Search for the cell housing the specified text and yield its (X, Y) center coordinate. 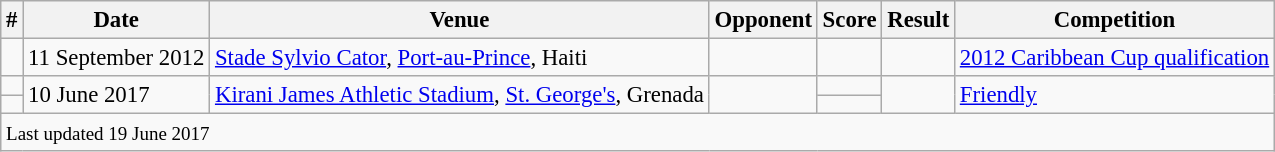
Friendly (1115, 95)
10 June 2017 (116, 95)
Last updated 19 June 2017 (638, 133)
11 September 2012 (116, 58)
Opponent (763, 20)
Score (850, 20)
Date (116, 20)
2012 Caribbean Cup qualification (1115, 58)
Stade Sylvio Cator, Port-au-Prince, Haiti (460, 58)
Kirani James Athletic Stadium, St. George's, Grenada (460, 95)
Competition (1115, 20)
Result (918, 20)
Venue (460, 20)
# (12, 20)
